Detect which cell encompasses the target text, then output its [x, y] center coordinate. 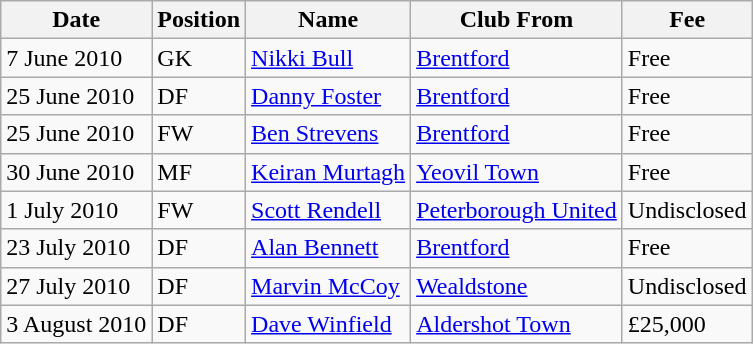
Danny Foster [328, 96]
Fee [687, 20]
27 July 2010 [76, 286]
Wealdstone [517, 286]
Dave Winfield [328, 324]
Nikki Bull [328, 58]
23 July 2010 [76, 248]
Alan Bennett [328, 248]
30 June 2010 [76, 172]
MF [199, 172]
£25,000 [687, 324]
Marvin McCoy [328, 286]
Yeovil Town [517, 172]
GK [199, 58]
Scott Rendell [328, 210]
Name [328, 20]
Position [199, 20]
Ben Strevens [328, 134]
Keiran Murtagh [328, 172]
1 July 2010 [76, 210]
Peterborough United [517, 210]
3 August 2010 [76, 324]
7 June 2010 [76, 58]
Club From [517, 20]
Date [76, 20]
Aldershot Town [517, 324]
